From the cell containing the given text, extract its center point as (x, y) coordinate. 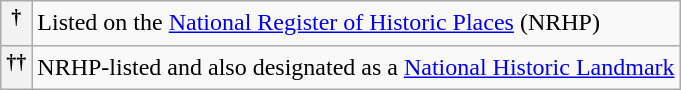
Listed on the National Register of Historic Places (NRHP) (356, 24)
†† (16, 68)
† (16, 24)
NRHP-listed and also designated as a National Historic Landmark (356, 68)
